Pinpoint the cell where the given text exists, returning its [x, y] midpoint coordinate. 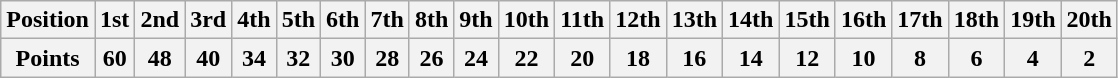
12 [807, 58]
60 [114, 58]
1st [114, 20]
11th [582, 20]
28 [387, 58]
26 [431, 58]
8 [920, 58]
Points [48, 58]
30 [343, 58]
20 [582, 58]
34 [254, 58]
8th [431, 20]
10 [863, 58]
4th [254, 20]
48 [160, 58]
12th [638, 20]
10th [526, 20]
3rd [208, 20]
4 [1033, 58]
32 [298, 58]
2 [1089, 58]
Position [48, 20]
9th [476, 20]
19th [1033, 20]
16 [694, 58]
5th [298, 20]
18th [976, 20]
2nd [160, 20]
24 [476, 58]
16th [863, 20]
13th [694, 20]
20th [1089, 20]
22 [526, 58]
14 [751, 58]
6th [343, 20]
18 [638, 58]
7th [387, 20]
40 [208, 58]
14th [751, 20]
15th [807, 20]
6 [976, 58]
17th [920, 20]
